Extract the (X, Y) coordinate from the center of the cell holding the provided text.  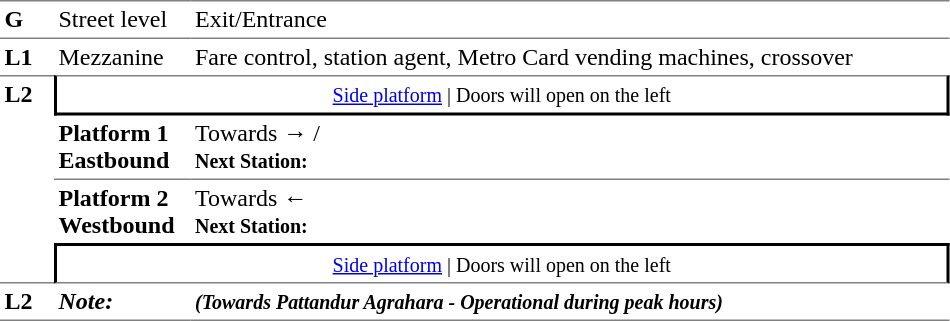
Fare control, station agent, Metro Card vending machines, crossover (570, 57)
Exit/Entrance (570, 20)
G (27, 20)
Platform 2Westbound (122, 212)
L1 (27, 57)
L2 (27, 179)
Towards ← Next Station: (570, 212)
Mezzanine (122, 57)
Towards → / Next Station: (570, 148)
Platform 1Eastbound (122, 148)
Street level (122, 20)
